Return the [X, Y] coordinate for the center point of the cell that contains the specified text.  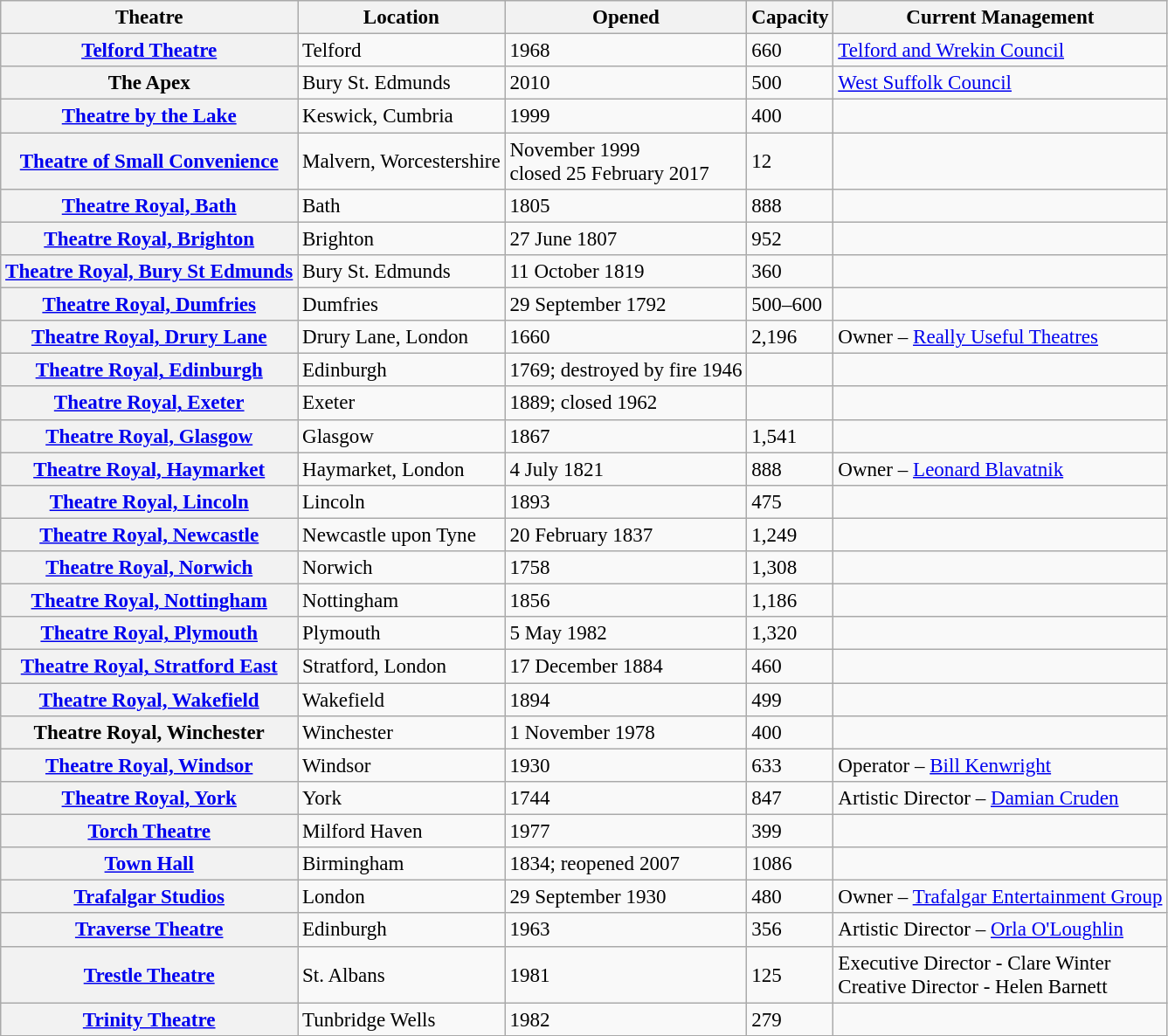
Owner – Leonard Blavatnik [1000, 469]
Tunbridge Wells [402, 1019]
Operator – Bill Kenwright [1000, 765]
Theatre Royal, Wakefield [149, 700]
1805 [625, 206]
1660 [625, 337]
Brighton [402, 238]
Keswick, Cumbria [402, 116]
Haymarket, London [402, 469]
Newcastle upon Tyne [402, 535]
Traverse Theatre [149, 930]
York [402, 798]
Town Hall [149, 864]
1758 [625, 568]
Drury Lane, London [402, 337]
Trafalgar Studios [149, 897]
Theatre Royal, Stratford East [149, 666]
2,196 [790, 337]
Theatre Royal, Lincoln [149, 502]
279 [790, 1019]
633 [790, 765]
November 1999closed 25 February 2017 [625, 161]
125 [790, 975]
2010 [625, 83]
Theatre Royal, Bury St Edmunds [149, 272]
Lincoln [402, 502]
Birmingham [402, 864]
Theatre Royal, Windsor [149, 765]
Wakefield [402, 700]
Trestle Theatre [149, 975]
1,308 [790, 568]
Theatre Royal, Newcastle [149, 535]
1,320 [790, 633]
Theatre Royal, Brighton [149, 238]
29 September 1792 [625, 305]
Capacity [790, 17]
Theatre Royal, Drury Lane [149, 337]
1982 [625, 1019]
Plymouth [402, 633]
11 October 1819 [625, 272]
360 [790, 272]
1981 [625, 975]
Theatre Royal, Dumfries [149, 305]
460 [790, 666]
Glasgow [402, 436]
Theatre Royal, Edinburgh [149, 370]
1894 [625, 700]
St. Albans [402, 975]
Telford Theatre [149, 51]
660 [790, 51]
399 [790, 832]
1968 [625, 51]
Malvern, Worcestershire [402, 161]
Dumfries [402, 305]
Stratford, London [402, 666]
Artistic Director – Orla O'Loughlin [1000, 930]
Theatre by the Lake [149, 116]
Location [402, 17]
London [402, 897]
Nottingham [402, 601]
20 February 1837 [625, 535]
27 June 1807 [625, 238]
480 [790, 897]
356 [790, 930]
Torch Theatre [149, 832]
Executive Director - Clare WinterCreative Director - Helen Barnett [1000, 975]
Theatre Royal, Bath [149, 206]
1893 [625, 502]
Milford Haven [402, 832]
West Suffolk Council [1000, 83]
Theatre Royal, Exeter [149, 404]
29 September 1930 [625, 897]
1086 [790, 864]
Theatre [149, 17]
Theatre Royal, Haymarket [149, 469]
Current Management [1000, 17]
847 [790, 798]
952 [790, 238]
Theatre of Small Convenience [149, 161]
Theatre Royal, York [149, 798]
Theatre Royal, Norwich [149, 568]
Telford [402, 51]
1856 [625, 601]
Trinity Theatre [149, 1019]
Windsor [402, 765]
1963 [625, 930]
1,186 [790, 601]
12 [790, 161]
1769; destroyed by fire 1946 [625, 370]
Winchester [402, 733]
Theatre Royal, Glasgow [149, 436]
1744 [625, 798]
4 July 1821 [625, 469]
1834; reopened 2007 [625, 864]
500–600 [790, 305]
Norwich [402, 568]
1930 [625, 765]
Owner – Really Useful Theatres [1000, 337]
1999 [625, 116]
Bath [402, 206]
5 May 1982 [625, 633]
1,541 [790, 436]
Exeter [402, 404]
Artistic Director – Damian Cruden [1000, 798]
17 December 1884 [625, 666]
Theatre Royal, Winchester [149, 733]
475 [790, 502]
Opened [625, 17]
Telford and Wrekin Council [1000, 51]
1889; closed 1962 [625, 404]
The Apex [149, 83]
500 [790, 83]
Owner – Trafalgar Entertainment Group [1000, 897]
Theatre Royal, Nottingham [149, 601]
1,249 [790, 535]
1 November 1978 [625, 733]
499 [790, 700]
Theatre Royal, Plymouth [149, 633]
1867 [625, 436]
1977 [625, 832]
